Determine the [X, Y] coordinate at the center of the cell enclosing the given text.  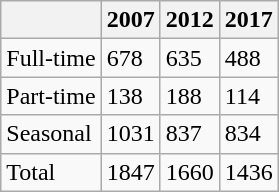
1847 [130, 172]
Total [51, 172]
2007 [130, 20]
2017 [248, 20]
635 [190, 58]
1031 [130, 134]
1660 [190, 172]
Part-time [51, 96]
837 [190, 134]
114 [248, 96]
834 [248, 134]
138 [130, 96]
2012 [190, 20]
1436 [248, 172]
188 [190, 96]
678 [130, 58]
Seasonal [51, 134]
Full-time [51, 58]
488 [248, 58]
